Provide the (X, Y) coordinate of the cell's center where the given text is located.  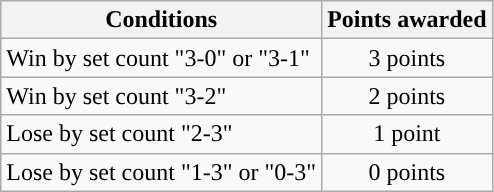
Win by set count "3-0" or "3-1" (162, 58)
2 points (407, 96)
1 point (407, 134)
Win by set count "3-2" (162, 96)
Points awarded (407, 20)
Conditions (162, 20)
Lose by set count "2-3" (162, 134)
Lose by set count "1-3" or "0-3" (162, 172)
3 points (407, 58)
0 points (407, 172)
